Determine the (x, y) coordinate at the center of the cell enclosing the given text.  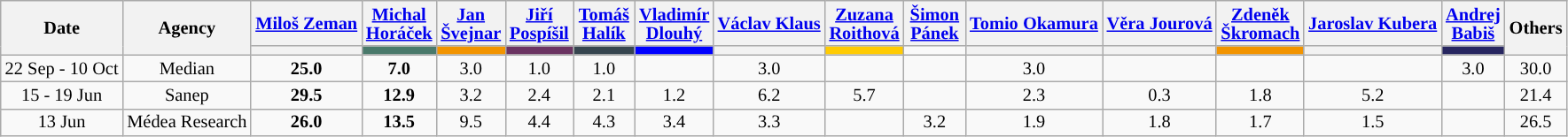
Others (1536, 27)
5.2 (1372, 95)
Vladimír Dlouhý (674, 23)
Šimon Pánek (935, 23)
Median (186, 69)
4.4 (539, 122)
Václav Klaus (769, 23)
21.4 (1536, 95)
Michal Horáček (399, 23)
Agency (186, 27)
13.5 (399, 122)
1.2 (674, 95)
Věra Jourová (1159, 23)
Andrej Babiš (1473, 23)
15 - 19 Jun (62, 95)
0.3 (1159, 95)
1.5 (1372, 122)
25.0 (307, 69)
Tomáš Halík (605, 23)
9.5 (471, 122)
Jan Švejnar (471, 23)
Jiří Pospíšil (539, 23)
4.3 (605, 122)
6.2 (769, 95)
Miloš Zeman (307, 23)
3.4 (674, 122)
Date (62, 27)
7.0 (399, 69)
26.5 (1536, 122)
5.7 (865, 95)
13 Jun (62, 122)
1.7 (1260, 122)
2.3 (1034, 95)
26.0 (307, 122)
3.3 (769, 122)
Jaroslav Kubera (1372, 23)
2.4 (539, 95)
Zdeněk Škromach (1260, 23)
30.0 (1536, 69)
22 Sep - 10 Oct (62, 69)
1.9 (1034, 122)
29.5 (307, 95)
Tomio Okamura (1034, 23)
Sanep (186, 95)
Médea Research (186, 122)
2.1 (605, 95)
12.9 (399, 95)
Zuzana Roithová (865, 23)
